Output the [x, y] coordinate of the center of the cell containing the given text.  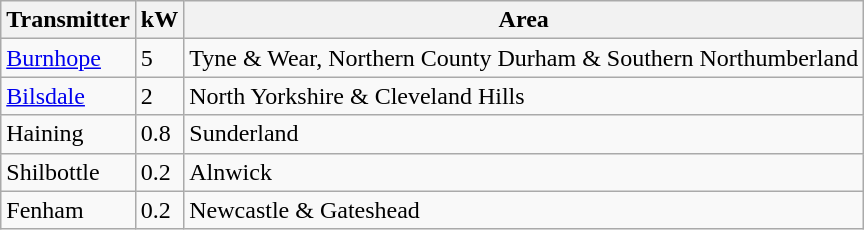
Transmitter [68, 20]
kW [159, 20]
Shilbottle [68, 172]
Alnwick [524, 172]
0.8 [159, 134]
2 [159, 96]
Sunderland [524, 134]
North Yorkshire & Cleveland Hills [524, 96]
Tyne & Wear, Northern County Durham & Southern Northumberland [524, 58]
Burnhope [68, 58]
Area [524, 20]
Bilsdale [68, 96]
Haining [68, 134]
Fenham [68, 210]
Newcastle & Gateshead [524, 210]
5 [159, 58]
